Extract the [X, Y] coordinate from the center of the cell holding the provided text.  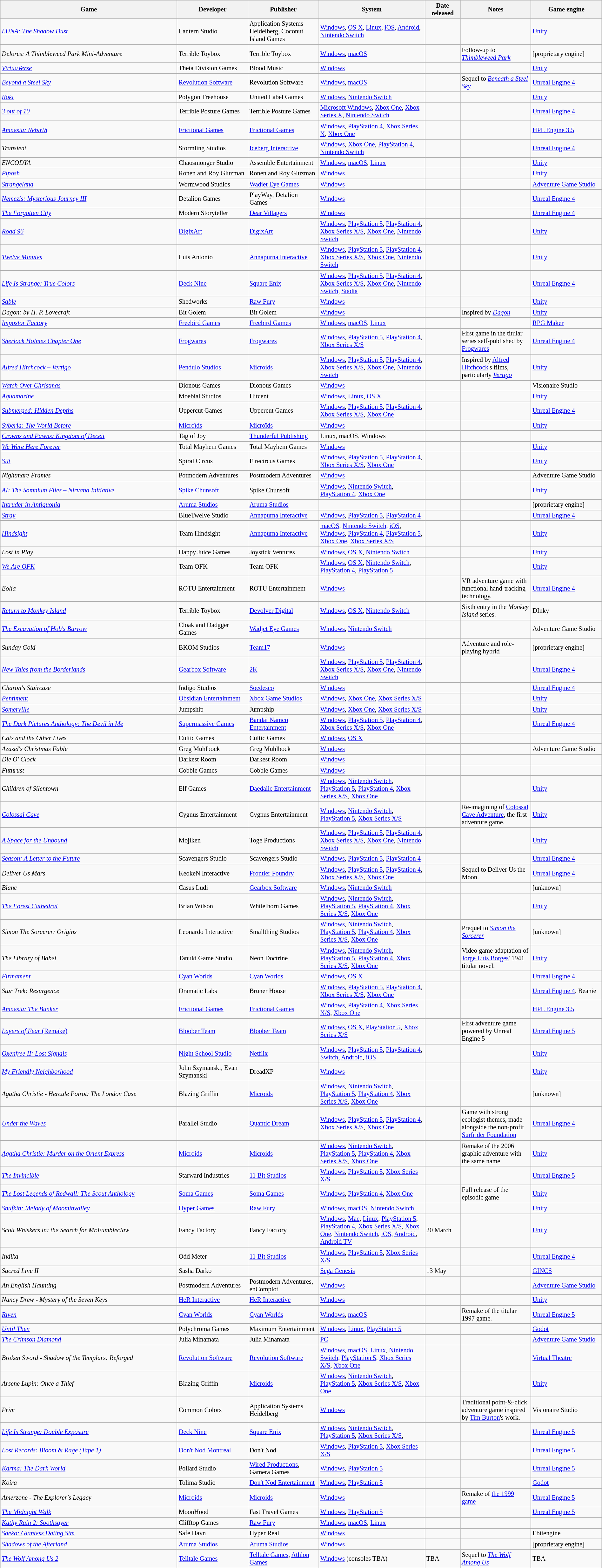
Windows (consoles TBA) [372, 1558]
LUNA: The Shadow Dust [89, 31]
The Crimson Diamond [89, 1340]
Thunderful Publishing [283, 436]
Telltale Games, Athlon Games [283, 1558]
Windows, Xbox One, PlayStation 4, Nintendo Switch [372, 148]
Sherlock Holmes Chapter One [89, 341]
Video game adaptation of Jorge Luis Borges' 1941 titular novel. [495, 958]
Cloak and Dadgger Games [213, 629]
Windows, PlayStation 5, PlayStation 4, Xbox Series X/S [372, 341]
The Library of Babel [89, 958]
Return to Monkey Island [89, 611]
Follow-up to Thimbleweed Park [495, 54]
BKOM Studios [213, 647]
The Excavation of Hob's Barrow [89, 629]
Remake of the titular 1997 game. [495, 1315]
Amerzone - The Explorer's Legacy [89, 1497]
Xbox Game Studios [283, 699]
Stormling Studios [213, 148]
Toge Productions [283, 841]
Windows, Nintendo Switch, PlayStation 5, Xbox Series X/S, Xbox One [372, 1384]
PlayWay, Detalion Games [283, 199]
Oxenfree II: Lost Signals [89, 1053]
Sable [89, 301]
Agatha Christie - Hercule Poirot: The London Case [89, 1094]
Windows, Nintendo Switch, PlayStation 4, Xbox One [372, 490]
Under the Waves [89, 1124]
Happy Juice Games [213, 552]
First game in the titular series self-published by Frogwares [495, 341]
Piposh [89, 173]
Starward Industries [213, 1175]
Team Hindsight [213, 534]
Windows, OS X, Nintendo Switch, PlayStation 4, PlayStation 5 [372, 566]
Casus Ludi [213, 888]
Saeko: Giantess Dating Sim [89, 1533]
Netflix [283, 1053]
United Label Games [283, 97]
Until Then [89, 1329]
Pendulo Studios [213, 367]
Application Systems Heidelberg, Coconut Island Games [283, 31]
Remake of the 2006 graphic adventure with the same name [495, 1153]
Ebitengine [566, 1533]
Layers of Fear (Remake) [89, 1031]
Wired Productions, Gamera Games [283, 1469]
BlueTwelve Studio [213, 515]
Re-imagining of Colossal Cave Adventure, the first adventure game. [495, 814]
Kathy Rain 2: Soothsayer [89, 1523]
Microsoft Windows, Xbox One, Xbox Series X, Nintendo Switch [372, 112]
MoonHood [213, 1512]
Broken Sword - Shadow of the Templars: Reforged [89, 1358]
Sunday Gold [89, 647]
Joystick Ventures [283, 552]
Windows, OS X, PlayStation 5, Xbox Series X/S [372, 1031]
Lost Records: Bloom & Rage (Tape 1) [89, 1450]
KeokeN Interactive [213, 873]
Windows, Nintendo Switch, PlayStation 5, Xbox Series X/S [372, 814]
Full release of the episodic game [495, 1194]
Simon The Sorcerer: Origins [89, 932]
Remake of the 1999 game [495, 1497]
Submerged: Hidden Depths [89, 411]
The Lost Legends of Redwall: The Scout Anthology [89, 1194]
Odd Meter [213, 1256]
Crowns and Pawns: Kingdom of Deceit [89, 436]
Night School Studio [213, 1053]
Nemezis: Mysterious Journey III [89, 199]
The Dark Pictures Anthology: The Devil in Me [89, 724]
Charon's Staircase [89, 688]
Transient [89, 148]
Shadows of the Afterland [89, 1544]
Arsene Lupin: Once a Thief [89, 1384]
Tanuki Game Studio [213, 958]
Scott Whiskers in: the Search for Mr.Fumbleclaw [89, 1230]
Neon Doctrine [283, 958]
Cats and the Other Lives [89, 738]
System [372, 9]
Riven [89, 1315]
Safe Havn [213, 1533]
Koira [89, 1483]
Maximum Entertainment [283, 1329]
Life Is Strange: True Colors [89, 283]
Delores: A Thimbleweed Park Mini-Adventure [89, 54]
Bandai Namco Entertainment [283, 724]
Röki [89, 97]
The Wolf Among Us 2 [89, 1558]
Windows, Linux, OS X [372, 396]
20 March [443, 1230]
The Invincible [89, 1175]
The Forest Cathedral [89, 906]
PC [372, 1340]
Windows, Nintendo Switch, PlayStation 5, Xbox Series X/S, [372, 1432]
Sequel to The Wolf Among Us [495, 1558]
Road 96 [89, 232]
DInky [566, 611]
Chaosmonger Studio [213, 163]
Firecircus Games [283, 461]
Detalion Games [213, 199]
Iceberg Interactive [283, 148]
Luis Antonio [213, 257]
Linux, macOS, Windows [372, 436]
Windows, Mac, Linux, PlayStation 5, PlayStation 4, Xbox Series X/S, Xbox One, Nintendo Switch, iOS, Android, Android TV [372, 1230]
Windows, macOS, Linux, Nintendo Switch, PlayStation 5, Xbox Series X/S, Xbox One [372, 1358]
New Tales from the Borderlands [89, 670]
Prequel to Simon the Sorcerer [495, 932]
Don't Nod [283, 1450]
Application Systems Heidelberg [283, 1410]
Amnesia: Rebirth [89, 130]
Windows, PlayStation 5, PlayStation 4, Switch, Android, iOS [372, 1053]
Syberia: The World Before [89, 425]
Intruder in Antiquonia [89, 505]
An English Haunting [89, 1285]
Shedworks [213, 301]
macOS, Nintendo Switch, iOS, Windows, PlayStation 4, PlayStation 5, Xbox One, Xbox Series X/S [372, 534]
Polychroma Games [213, 1329]
Spiral Circus [213, 461]
Traditional point-&-click adventure game inspired by Tim Burton's work. [495, 1410]
Lost in Play [89, 552]
Devolver Digital [283, 611]
Windows, PlayStation 4, Xbox Series X, Xbox One [372, 130]
Soedesco [283, 688]
Windows, PlayStation 4, Xbox One [372, 1194]
Windows, PlayStation 4, Xbox Series X/S, Xbox One [372, 1009]
Sequel to Deliver Us the Moon. [495, 873]
Life Is Strange: Double Exposure [89, 1432]
First adventure game powered by Unreal Engine 5 [495, 1031]
Windows, OS X, Linux, iOS, Android, Nintendo Switch [372, 31]
Pentiment [89, 699]
Azazel's Christmas Fable [89, 749]
Indika [89, 1256]
Leonardo Interactive [213, 932]
Inspired by Dagon [495, 312]
Tolima Studio [213, 1483]
Game [89, 9]
Hindsight [89, 534]
2K [283, 670]
AI: The Somnium Files – Nirvana Initiative [89, 490]
Sasha Darko [213, 1271]
Modern Storyteller [213, 213]
13 May [443, 1271]
Smallthing Studios [283, 932]
Sega Genesis [372, 1271]
Common Colors [213, 1410]
Team17 [283, 647]
Supermassive Games [213, 724]
Mojiken [213, 841]
GINCS [566, 1271]
Bruner House [283, 991]
Stray [89, 515]
VR adventure game with functional hand-tracking technology. [495, 589]
Silt [89, 461]
Windows, PlayStation 5, PlayStation 4, Xbox Series X/S, Xbox One, Nintendo Switch, Stadia [372, 283]
Moebial Studios [213, 396]
Sixth entry in the Monkey Island series. [495, 611]
Telltale Games [213, 1558]
The Forgotten City [89, 213]
DreadXP [283, 1072]
Die O' Clock [89, 760]
ENCODYA [89, 163]
Inspired by Alfred Hitchcock's films, particularly Vertigo [495, 367]
Prim [89, 1410]
Twelve Minutes [89, 257]
Hyper Real [283, 1533]
Publisher [283, 9]
3 out of 10 [89, 112]
Snufkin: Melody of Moominvalley [89, 1208]
Strangeland [89, 184]
Notes [495, 9]
Blood Music [283, 68]
Postmodern Adventures, enComplot [283, 1285]
We Were Here Forever [89, 447]
Star Trek: Resurgence [89, 991]
Colossal Cave [89, 814]
Don't Nod Entertainment [283, 1483]
Futurust [89, 770]
Fast Travel Games [283, 1512]
Wormwood Studios [213, 184]
Obsidian Entertainment [213, 699]
A Space for the Unbound [89, 841]
Adventure and role-playing hybrid [495, 647]
Daedalic Entertainment [283, 789]
Potmodern Adventures [213, 476]
Somerville [89, 709]
Agatha Christie: Murder on the Orient Express [89, 1153]
Eolia [89, 589]
Tag of Joy [213, 436]
Firmament [89, 976]
Nightmare Frames [89, 476]
Theta Division Games [213, 68]
Game with strong ecologist themes, made alongside the non-profit Surfrider Foundation [495, 1124]
Dear Villagers [283, 213]
Whitethorn Games [283, 906]
Alfred Hitchcock – Vertigo [89, 367]
Frontier Foundry [283, 873]
Dagon: by H. P. Lovecraft [89, 312]
John Szymanski, Evan Szymanski [213, 1072]
Windows, macOS, Nintendo Switch [372, 1208]
Windows, Linux, PlayStation 5 [372, 1329]
RPG Maker [566, 323]
Assemble Entertainment [283, 163]
Date released [443, 9]
Polygon Treehouse [213, 97]
Sacred Line II [89, 1271]
Hitcent [283, 396]
VirtuaVerse [89, 68]
Developer [213, 9]
Brian Wilson [213, 906]
Hyper Games [213, 1208]
Don't Nod Montreal [213, 1450]
Dramatic Labs [213, 991]
Pollard Studio [213, 1469]
Beyond a Steel Sky [89, 83]
Deliver Us Mars [89, 873]
Virtual Theatre [566, 1358]
Unreal Engine 4, Beanie [566, 991]
Clifftop Games [213, 1523]
Children of Silentown [89, 789]
Impostor Factory [89, 323]
Sequel to Beneath a Steel Sky [495, 83]
The Midnight Walk [89, 1512]
Watch Over Christmas [89, 386]
Quantic Dream [283, 1124]
Indigo Studios [213, 688]
Elf Games [213, 789]
Amnesia: The Bunker [89, 1009]
My Friendly Neighborhood [89, 1072]
Game engine [566, 9]
Season: A Letter to the Future [89, 859]
Nancy Drew - Mystery of the Seven Keys [89, 1300]
Karma: The Dark World [89, 1469]
We Are OFK [89, 566]
Parallel Studio [213, 1124]
Lantern Studio [213, 31]
Blanc [89, 888]
Aquamarine [89, 396]
